Locate the cell with the specified text and output its (X, Y) center coordinate. 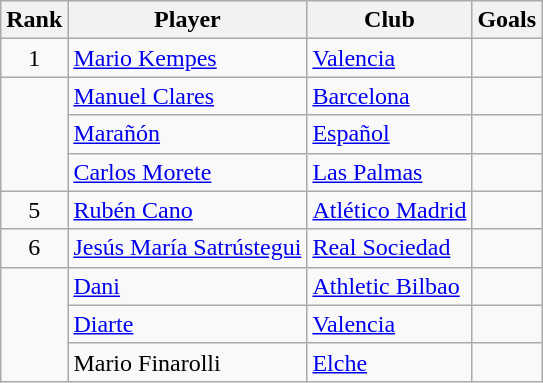
Barcelona (390, 96)
Las Palmas (390, 172)
1 (34, 58)
Rank (34, 20)
Rubén Cano (188, 210)
Club (390, 20)
Atlético Madrid (390, 210)
Elche (390, 362)
Marañón (188, 134)
5 (34, 210)
Jesús María Satrústegui (188, 248)
Diarte (188, 324)
6 (34, 248)
Player (188, 20)
Manuel Clares (188, 96)
Carlos Morete (188, 172)
Athletic Bilbao (390, 286)
Mario Finarolli (188, 362)
Real Sociedad (390, 248)
Goals (507, 20)
Mario Kempes (188, 58)
Español (390, 134)
Dani (188, 286)
